Search for the cell housing the specified text and yield its (x, y) center coordinate. 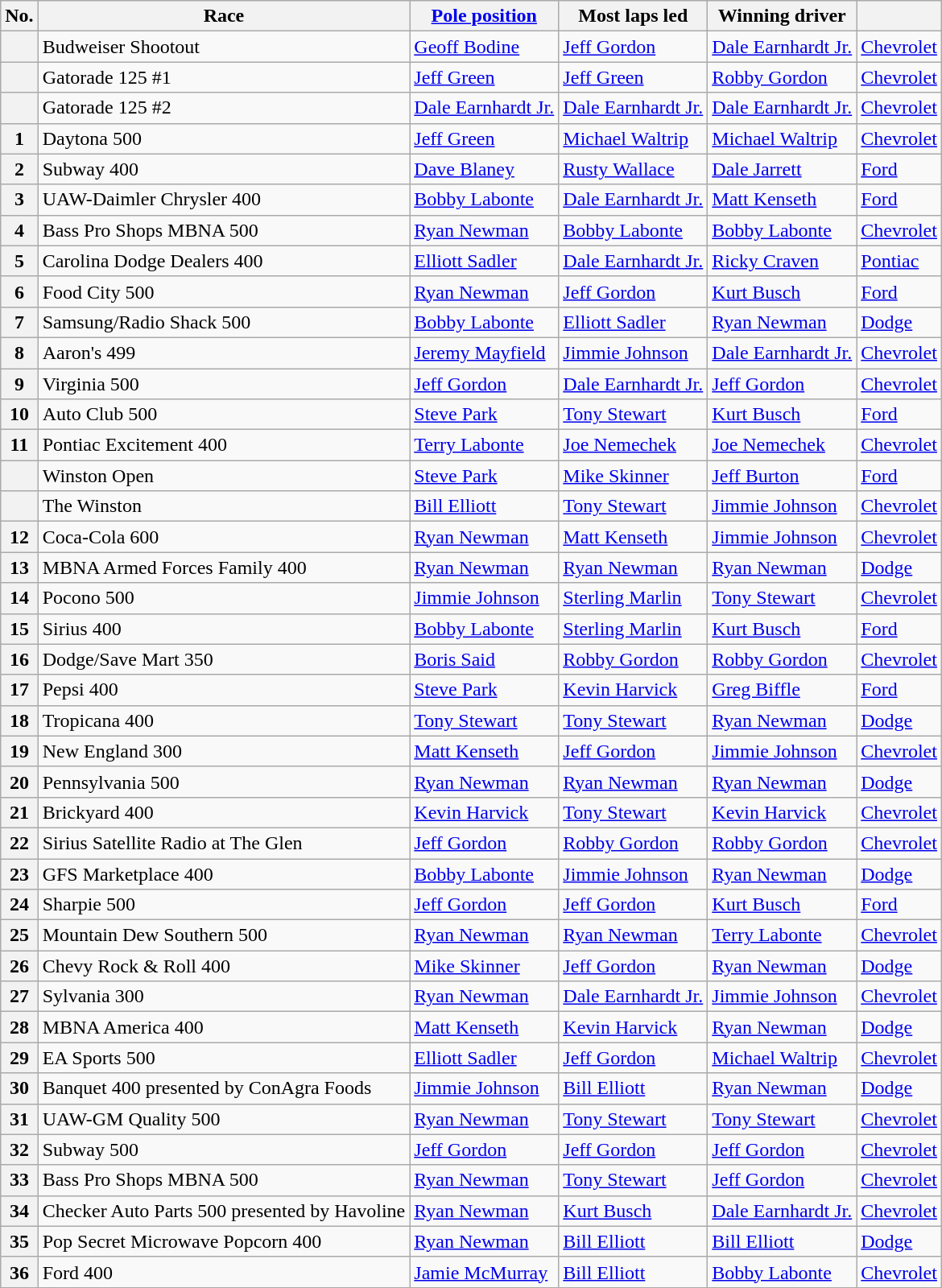
Checker Auto Parts 500 presented by Havoline (224, 1211)
New England 300 (224, 751)
5 (19, 261)
8 (19, 353)
Subway 500 (224, 1150)
Ford 400 (224, 1272)
The Winston (224, 506)
26 (19, 966)
19 (19, 751)
Chevy Rock & Roll 400 (224, 966)
33 (19, 1180)
Winning driver (783, 16)
22 (19, 843)
Jeremy Mayfield (485, 353)
Subway 400 (224, 169)
Pop Secret Microwave Popcorn 400 (224, 1241)
Samsung/Radio Shack 500 (224, 322)
Dave Blaney (485, 169)
No. (19, 16)
21 (19, 812)
Banquet 400 presented by ConAgra Foods (224, 1088)
Jeff Burton (783, 476)
Dale Jarrett (783, 169)
18 (19, 720)
1 (19, 138)
Pontiac (899, 261)
Pennsylvania 500 (224, 782)
Aaron's 499 (224, 353)
34 (19, 1211)
Food City 500 (224, 291)
Sirius 400 (224, 629)
31 (19, 1119)
GFS Marketplace 400 (224, 873)
35 (19, 1241)
MBNA America 400 (224, 1027)
Dodge/Save Mart 350 (224, 659)
UAW-Daimler Chrysler 400 (224, 200)
MBNA Armed Forces Family 400 (224, 568)
Sylvania 300 (224, 997)
Carolina Dodge Dealers 400 (224, 261)
10 (19, 415)
30 (19, 1088)
Most laps led (633, 16)
Pocono 500 (224, 598)
4 (19, 230)
23 (19, 873)
Sharpie 500 (224, 905)
3 (19, 200)
Pole position (485, 16)
Greg Biffle (783, 690)
13 (19, 568)
Ricky Craven (783, 261)
Pepsi 400 (224, 690)
25 (19, 935)
32 (19, 1150)
14 (19, 598)
Brickyard 400 (224, 812)
Sirius Satellite Radio at The Glen (224, 843)
Coca-Cola 600 (224, 537)
6 (19, 291)
Budweiser Shootout (224, 47)
7 (19, 322)
Daytona 500 (224, 138)
UAW-GM Quality 500 (224, 1119)
24 (19, 905)
Virginia 500 (224, 384)
16 (19, 659)
28 (19, 1027)
29 (19, 1058)
Boris Said (485, 659)
Race (224, 16)
9 (19, 384)
Winston Open (224, 476)
Mountain Dew Southern 500 (224, 935)
Rusty Wallace (633, 169)
12 (19, 537)
15 (19, 629)
Jamie McMurray (485, 1272)
11 (19, 445)
36 (19, 1272)
Gatorade 125 #1 (224, 77)
Geoff Bodine (485, 47)
17 (19, 690)
Auto Club 500 (224, 415)
Gatorade 125 #2 (224, 108)
20 (19, 782)
2 (19, 169)
Pontiac Excitement 400 (224, 445)
27 (19, 997)
EA Sports 500 (224, 1058)
Tropicana 400 (224, 720)
